Extract the [X, Y] coordinate from the center of the cell holding the provided text.  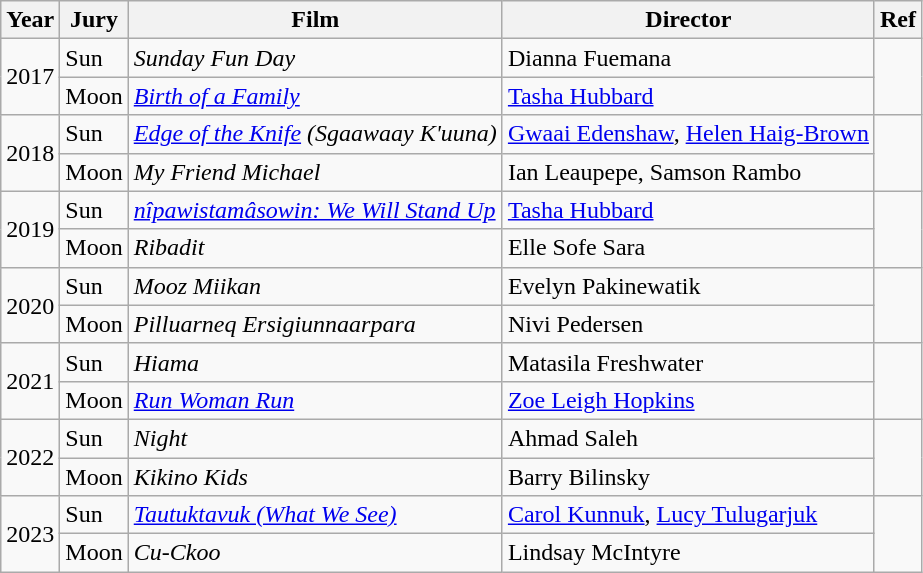
Year [30, 20]
nîpawistamâsowin: We Will Stand Up [315, 210]
2018 [30, 153]
2022 [30, 457]
2017 [30, 77]
Zoe Leigh Hopkins [688, 400]
Barry Bilinsky [688, 477]
Sunday Fun Day [315, 58]
Cu-Ckoo [315, 553]
Jury [94, 20]
Film [315, 20]
Gwaai Edenshaw, Helen Haig-Brown [688, 134]
2023 [30, 534]
Ribadit [315, 248]
Ian Leaupepe, Samson Rambo [688, 172]
Ahmad Saleh [688, 438]
Ref [898, 20]
Hiama [315, 362]
Kikino Kids [315, 477]
Elle Sofe Sara [688, 248]
Dianna Fuemana [688, 58]
Matasila Freshwater [688, 362]
Pilluarneq Ersigiunnaarpara [315, 324]
2019 [30, 229]
Lindsay McIntyre [688, 553]
Nivi Pedersen [688, 324]
Mooz Miikan [315, 286]
2020 [30, 305]
Birth of a Family [315, 96]
Evelyn Pakinewatik [688, 286]
Carol Kunnuk, Lucy Tulugarjuk [688, 515]
Edge of the Knife (Sgaawaay K'uuna) [315, 134]
My Friend Michael [315, 172]
2021 [30, 381]
Director [688, 20]
Tautuktavuk (What We See) [315, 515]
Run Woman Run [315, 400]
Night [315, 438]
